Capture the cell that displays the provided text and extract its (x, y) central coordinate. 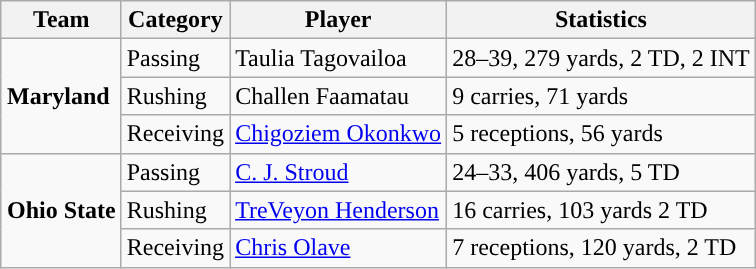
Chris Olave (338, 248)
28–39, 279 yards, 2 TD, 2 INT (602, 58)
Taulia Tagovailoa (338, 58)
Challen Faamatau (338, 96)
24–33, 406 yards, 5 TD (602, 172)
Statistics (602, 20)
7 receptions, 120 yards, 2 TD (602, 248)
Team (61, 20)
TreVeyon Henderson (338, 210)
Player (338, 20)
5 receptions, 56 yards (602, 134)
9 carries, 71 yards (602, 96)
Maryland (61, 96)
16 carries, 103 yards 2 TD (602, 210)
C. J. Stroud (338, 172)
Category (175, 20)
Ohio State (61, 210)
Chigoziem Okonkwo (338, 134)
